Extract the [X, Y] coordinate from the center of the cell holding the provided text.  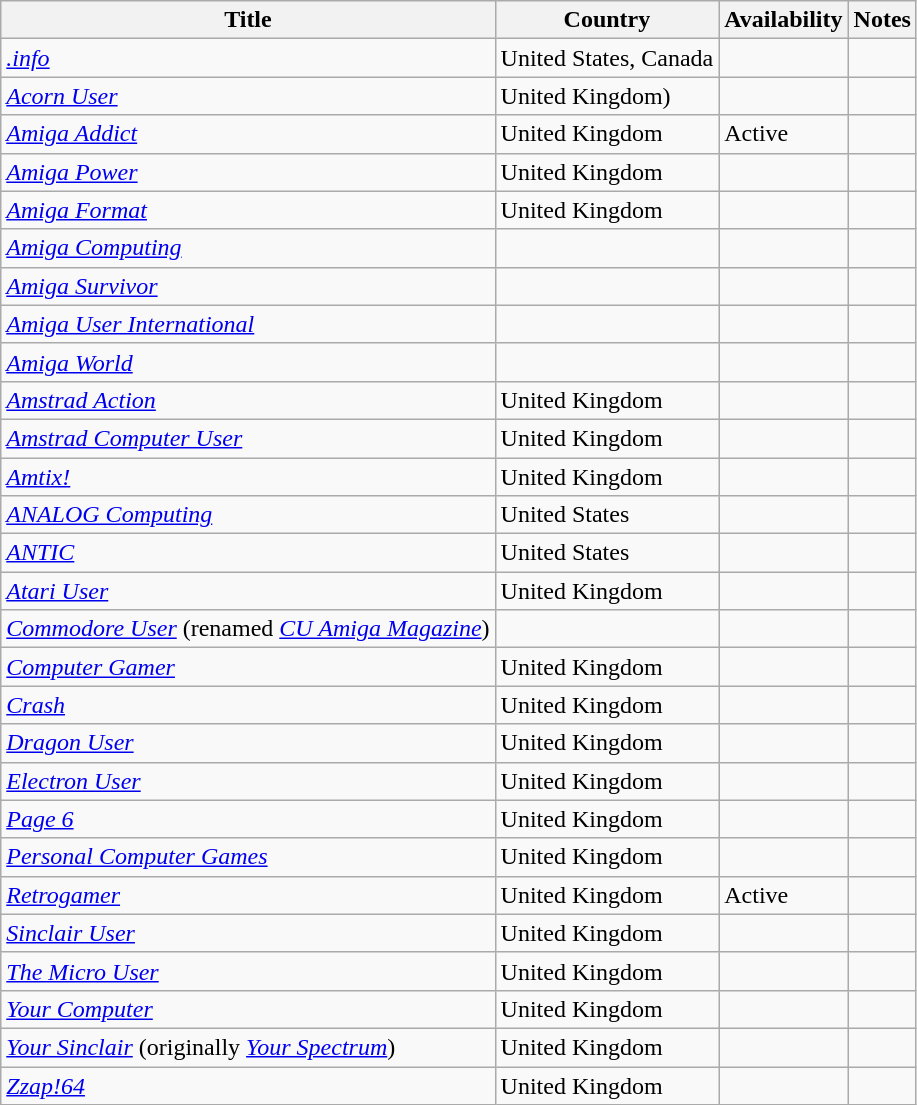
Title [248, 20]
ANALOG Computing [248, 515]
Amstrad Action [248, 400]
Acorn User [248, 96]
Amiga Power [248, 172]
Amiga Addict [248, 134]
Page 6 [248, 819]
The Micro User [248, 971]
Commodore User (renamed CU Amiga Magazine) [248, 629]
United Kingdom) [607, 96]
Crash [248, 705]
Dragon User [248, 743]
Atari User [248, 591]
Amtix! [248, 477]
Sinclair User [248, 933]
Retrogamer [248, 895]
Amiga Computing [248, 248]
Availability [784, 20]
Your Computer [248, 1009]
Amiga Format [248, 210]
Computer Gamer [248, 667]
Amiga World [248, 362]
Amstrad Computer User [248, 438]
Country [607, 20]
Zzap!64 [248, 1085]
.info [248, 58]
Personal Computer Games [248, 857]
ANTIC [248, 553]
Electron User [248, 781]
Amiga Survivor [248, 286]
Notes [882, 20]
Your Sinclair (originally Your Spectrum) [248, 1047]
Amiga User International [248, 324]
United States, Canada [607, 58]
